Return [x, y] of the center of cell containing provided text 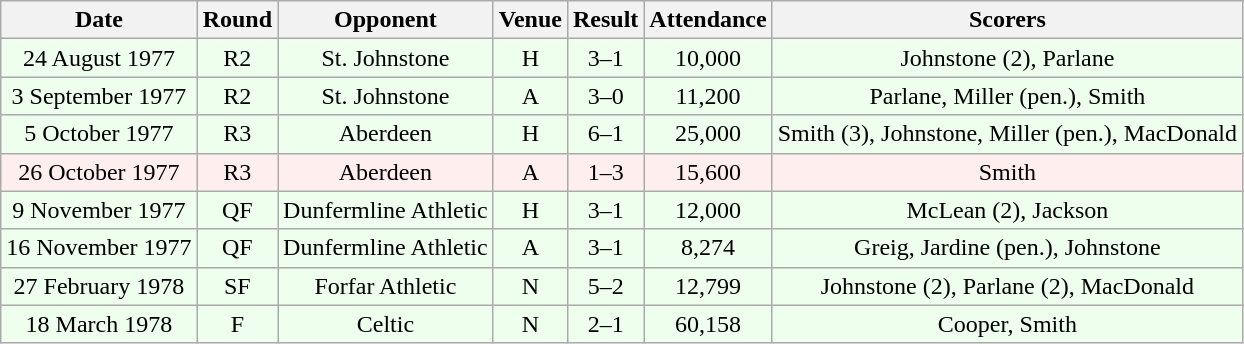
12,799 [708, 286]
3 September 1977 [99, 96]
60,158 [708, 324]
Result [605, 20]
11,200 [708, 96]
9 November 1977 [99, 210]
Smith (3), Johnstone, Miller (pen.), MacDonald [1007, 134]
Greig, Jardine (pen.), Johnstone [1007, 248]
18 March 1978 [99, 324]
Date [99, 20]
12,000 [708, 210]
Parlane, Miller (pen.), Smith [1007, 96]
F [237, 324]
McLean (2), Jackson [1007, 210]
2–1 [605, 324]
25,000 [708, 134]
27 February 1978 [99, 286]
Johnstone (2), Parlane [1007, 58]
5 October 1977 [99, 134]
Attendance [708, 20]
6–1 [605, 134]
Forfar Athletic [386, 286]
Round [237, 20]
Johnstone (2), Parlane (2), MacDonald [1007, 286]
Scorers [1007, 20]
Smith [1007, 172]
16 November 1977 [99, 248]
24 August 1977 [99, 58]
5–2 [605, 286]
Venue [530, 20]
15,600 [708, 172]
10,000 [708, 58]
8,274 [708, 248]
Cooper, Smith [1007, 324]
SF [237, 286]
1–3 [605, 172]
3–0 [605, 96]
Celtic [386, 324]
26 October 1977 [99, 172]
Opponent [386, 20]
